Capture the cell that displays the provided text and extract its (X, Y) central coordinate. 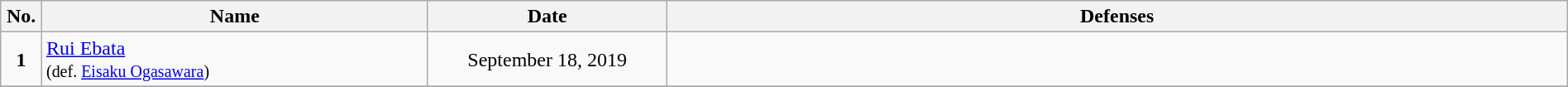
Date (547, 17)
September 18, 2019 (547, 60)
Name (235, 17)
1 (22, 60)
Defenses (1116, 17)
Rui Ebata (def. Eisaku Ogasawara) (235, 60)
No. (22, 17)
